Provide the (x, y) coordinate of the cell's center where the given text is located.  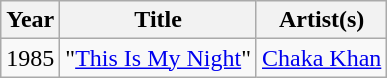
Title (158, 20)
Chaka Khan (321, 58)
1985 (30, 58)
Artist(s) (321, 20)
"This Is My Night" (158, 58)
Year (30, 20)
